Find where the given text appears and provide that cell's center as [X, Y] coordinate. 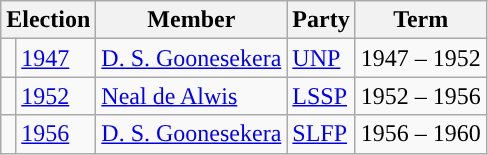
1956 – 1960 [420, 134]
Neal de Alwis [192, 96]
1956 [56, 134]
1947 – 1952 [420, 58]
1952 – 1956 [420, 96]
Party [321, 20]
UNP [321, 58]
1952 [56, 96]
Term [420, 20]
Election [48, 20]
1947 [56, 58]
LSSP [321, 96]
Member [192, 20]
SLFP [321, 134]
